Pinpoint the cell where the given text exists, returning its (X, Y) midpoint coordinate. 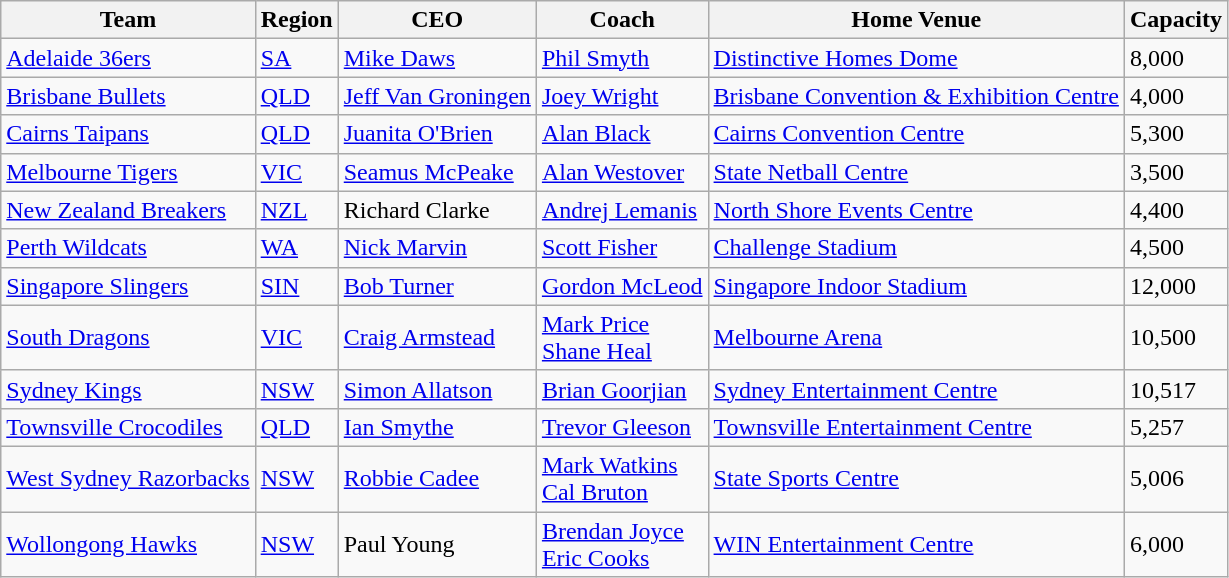
4,500 (1176, 248)
New Zealand Breakers (128, 210)
5,300 (1176, 134)
Melbourne Tigers (128, 172)
Alan Black (622, 134)
Distinctive Homes Dome (916, 58)
Townsville Entertainment Centre (916, 427)
Wollongong Hawks (128, 544)
Sydney Kings (128, 389)
Ian Smythe (437, 427)
Singapore Slingers (128, 286)
3,500 (1176, 172)
10,517 (1176, 389)
Brendan JoyceEric Cooks (622, 544)
Perth Wildcats (128, 248)
Joey Wright (622, 96)
Melbourne Arena (916, 338)
North Shore Events Centre (916, 210)
State Netball Centre (916, 172)
Team (128, 20)
Region (296, 20)
Adelaide 36ers (128, 58)
Seamus McPeake (437, 172)
Simon Allatson (437, 389)
Brisbane Convention & Exhibition Centre (916, 96)
Townsville Crocodiles (128, 427)
Coach (622, 20)
WIN Entertainment Centre (916, 544)
West Sydney Razorbacks (128, 478)
Nick Marvin (437, 248)
Juanita O'Brien (437, 134)
Mike Daws (437, 58)
Phil Smyth (622, 58)
Home Venue (916, 20)
Brian Goorjian (622, 389)
CEO (437, 20)
Craig Armstead (437, 338)
6,000 (1176, 544)
Scott Fisher (622, 248)
4,400 (1176, 210)
4,000 (1176, 96)
Challenge Stadium (916, 248)
Mark Price Shane Heal (622, 338)
WA (296, 248)
Andrej Lemanis (622, 210)
Richard Clarke (437, 210)
Brisbane Bullets (128, 96)
Cairns Taipans (128, 134)
NZL (296, 210)
12,000 (1176, 286)
Capacity (1176, 20)
Trevor Gleeson (622, 427)
South Dragons (128, 338)
Jeff Van Groningen (437, 96)
5,006 (1176, 478)
10,500 (1176, 338)
Cairns Convention Centre (916, 134)
Paul Young (437, 544)
SA (296, 58)
Sydney Entertainment Centre (916, 389)
State Sports Centre (916, 478)
Bob Turner (437, 286)
Robbie Cadee (437, 478)
Mark WatkinsCal Bruton (622, 478)
5,257 (1176, 427)
Singapore Indoor Stadium (916, 286)
Alan Westover (622, 172)
8,000 (1176, 58)
Gordon McLeod (622, 286)
SIN (296, 286)
